Return the [X, Y] coordinate for the center point of the cell that contains the specified text.  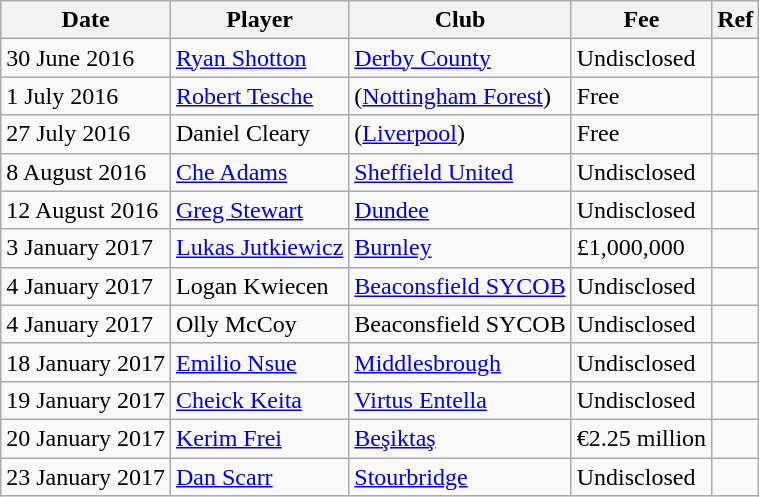
Burnley [460, 248]
Beşiktaş [460, 438]
Daniel Cleary [259, 134]
(Liverpool) [460, 134]
Dundee [460, 210]
Robert Tesche [259, 96]
Olly McCoy [259, 324]
12 August 2016 [86, 210]
Virtus Entella [460, 400]
Sheffield United [460, 172]
Ryan Shotton [259, 58]
30 June 2016 [86, 58]
Lukas Jutkiewicz [259, 248]
Derby County [460, 58]
Fee [641, 20]
27 July 2016 [86, 134]
Kerim Frei [259, 438]
Player [259, 20]
Middlesbrough [460, 362]
(Nottingham Forest) [460, 96]
Club [460, 20]
20 January 2017 [86, 438]
Ref [736, 20]
Che Adams [259, 172]
€2.25 million [641, 438]
Emilio Nsue [259, 362]
Date [86, 20]
£1,000,000 [641, 248]
19 January 2017 [86, 400]
18 January 2017 [86, 362]
Cheick Keita [259, 400]
Stourbridge [460, 477]
Dan Scarr [259, 477]
1 July 2016 [86, 96]
Greg Stewart [259, 210]
8 August 2016 [86, 172]
23 January 2017 [86, 477]
3 January 2017 [86, 248]
Logan Kwiecen [259, 286]
